Pinpoint the cell where the given text exists, returning its (x, y) midpoint coordinate. 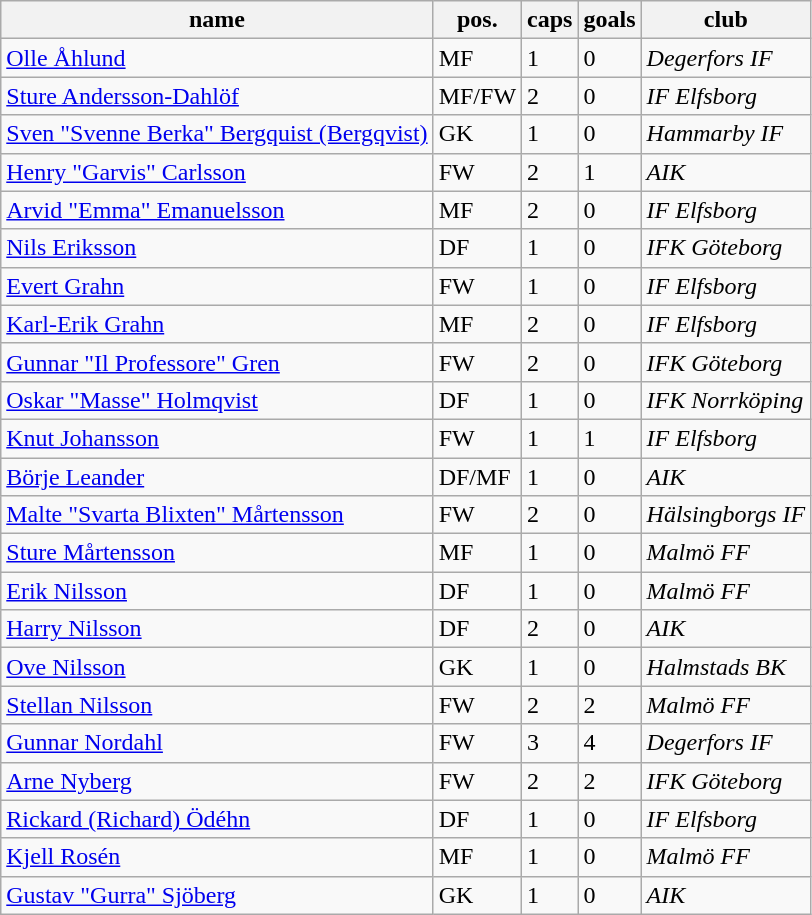
Hälsingborgs IF (726, 515)
Sven "Svenne Berka" Bergquist (Bergqvist) (217, 134)
Hammarby IF (726, 134)
4 (610, 743)
Sture Andersson-Dahlöf (217, 96)
Kjell Rosén (217, 857)
Gustav "Gurra" Sjöberg (217, 895)
DF/MF (477, 477)
goals (610, 20)
Evert Grahn (217, 286)
3 (550, 743)
Harry Nilsson (217, 629)
Karl-Erik Grahn (217, 324)
Gunnar Nordahl (217, 743)
caps (550, 20)
IFK Norrköping (726, 400)
Arne Nyberg (217, 781)
club (726, 20)
Nils Eriksson (217, 248)
Oskar "Masse" Holmqvist (217, 400)
Henry "Garvis" Carlsson (217, 172)
Halmstads BK (726, 667)
Sture Mårtensson (217, 553)
Börje Leander (217, 477)
Rickard (Richard) Ödéhn (217, 819)
Gunnar "Il Professore" Gren (217, 362)
Knut Johansson (217, 438)
Ove Nilsson (217, 667)
Erik Nilsson (217, 591)
MF/FW (477, 96)
pos. (477, 20)
Olle Åhlund (217, 58)
name (217, 20)
Malte "Svarta Blixten" Mårtensson (217, 515)
Arvid "Emma" Emanuelsson (217, 210)
Stellan Nilsson (217, 705)
